From the cell containing the given text, extract its center point as [x, y] coordinate. 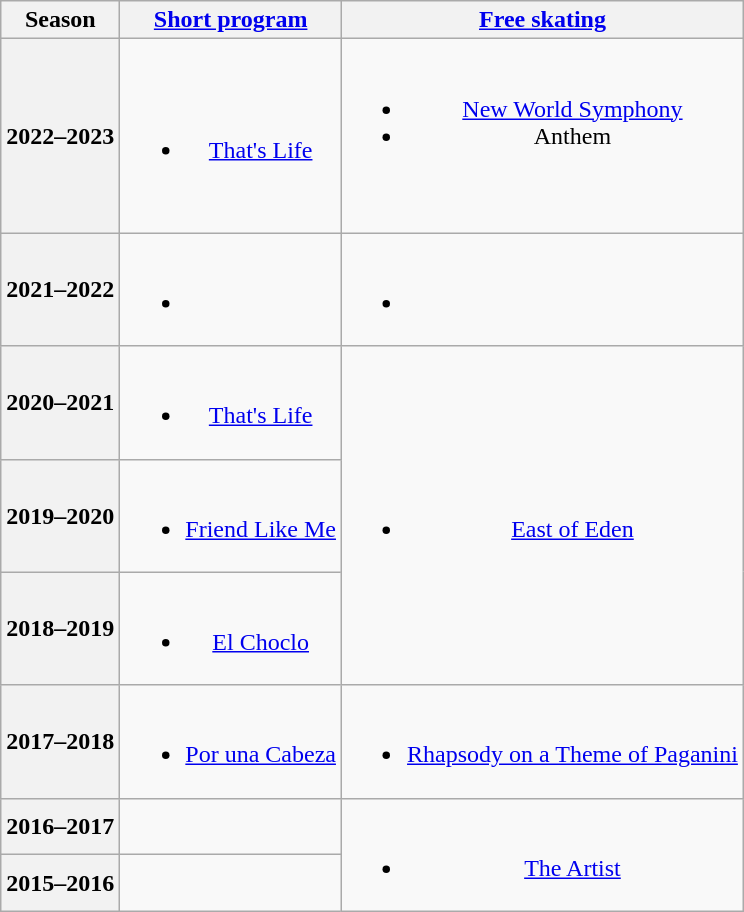
Por una Cabeza [231, 742]
2022–2023 [60, 136]
Free skating [543, 20]
Friend Like Me [231, 516]
East of Eden [543, 516]
El Choclo [231, 628]
2020–2021 [60, 402]
Season [60, 20]
2021–2022 [60, 290]
Rhapsody on a Theme of Paganini [543, 742]
New World SymphonyAnthem [543, 136]
Short program [231, 20]
2016–2017 [60, 826]
The Artist [543, 854]
2018–2019 [60, 628]
2019–2020 [60, 516]
2015–2016 [60, 884]
2017–2018 [60, 742]
